Identify which cell holds the provided text, then report its (x, y) central coordinate. 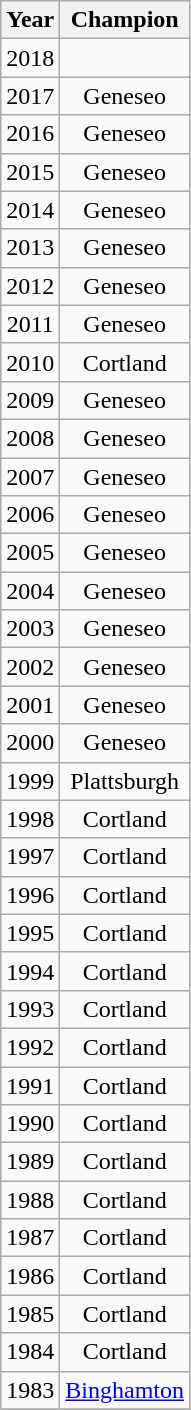
1985 (30, 1314)
Champion (125, 20)
2005 (30, 553)
2012 (30, 286)
2004 (30, 591)
1999 (30, 781)
2001 (30, 705)
Year (30, 20)
2009 (30, 400)
1997 (30, 857)
1994 (30, 971)
2003 (30, 629)
Binghamton (125, 1390)
2000 (30, 743)
1996 (30, 895)
2008 (30, 438)
2007 (30, 477)
2010 (30, 362)
2014 (30, 210)
1988 (30, 1200)
Plattsburgh (125, 781)
1995 (30, 933)
1993 (30, 1009)
1990 (30, 1124)
1991 (30, 1085)
1998 (30, 819)
2013 (30, 248)
1989 (30, 1162)
1992 (30, 1047)
2006 (30, 515)
1983 (30, 1390)
1984 (30, 1352)
2002 (30, 667)
2016 (30, 134)
1987 (30, 1238)
2011 (30, 324)
2015 (30, 172)
2018 (30, 58)
1986 (30, 1276)
2017 (30, 96)
